Output the (X, Y) coordinate of the center of the cell containing the given text.  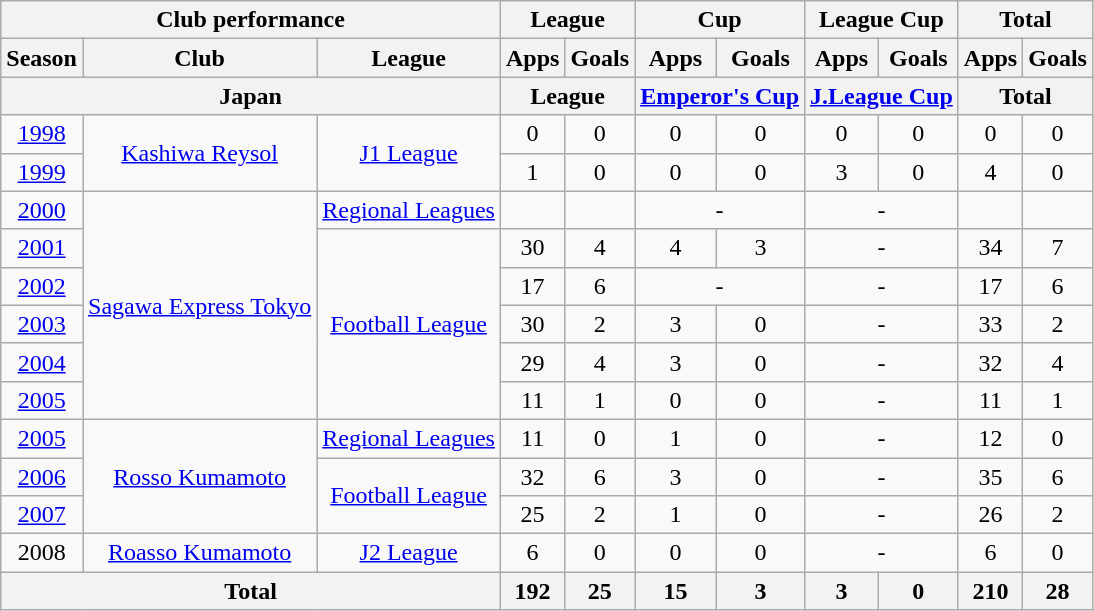
2003 (42, 324)
1998 (42, 134)
J1 League (409, 153)
210 (990, 591)
2000 (42, 210)
Club performance (251, 20)
Season (42, 58)
2002 (42, 286)
28 (1058, 591)
29 (532, 362)
J2 League (409, 553)
Roasso Kumamoto (199, 553)
2004 (42, 362)
15 (676, 591)
Rosso Kumamoto (199, 476)
2001 (42, 248)
2008 (42, 553)
Sagawa Express Tokyo (199, 305)
34 (990, 248)
League Cup (882, 20)
Club (199, 58)
12 (990, 438)
Japan (251, 96)
33 (990, 324)
35 (990, 477)
J.League Cup (882, 96)
Emperor's Cup (720, 96)
192 (532, 591)
26 (990, 515)
Cup (720, 20)
2006 (42, 477)
2007 (42, 515)
7 (1058, 248)
1999 (42, 172)
Kashiwa Reysol (199, 153)
